Extract the (X, Y) coordinate from the center of the cell holding the provided text.  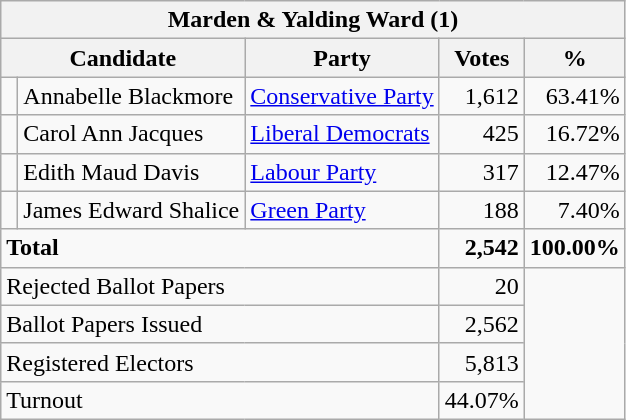
Party (342, 58)
5,813 (482, 362)
425 (482, 134)
Registered Electors (220, 362)
Candidate (123, 58)
63.41% (574, 96)
20 (482, 286)
317 (482, 172)
1,612 (482, 96)
Marden & Yalding Ward (1) (314, 20)
Rejected Ballot Papers (220, 286)
2,562 (482, 324)
Annabelle Blackmore (132, 96)
44.07% (482, 400)
2,542 (482, 248)
Green Party (342, 210)
Edith Maud Davis (132, 172)
12.47% (574, 172)
Turnout (220, 400)
Conservative Party (342, 96)
Liberal Democrats (342, 134)
Total (220, 248)
Labour Party (342, 172)
188 (482, 210)
Carol Ann Jacques (132, 134)
Ballot Papers Issued (220, 324)
James Edward Shalice (132, 210)
100.00% (574, 248)
% (574, 58)
Votes (482, 58)
7.40% (574, 210)
16.72% (574, 134)
